Return the (X, Y) coordinate for the center point of the cell that contains the specified text.  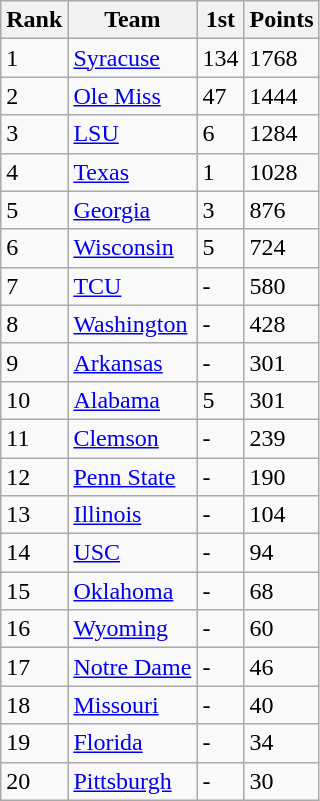
Alabama (132, 400)
Georgia (132, 210)
19 (34, 743)
20 (34, 781)
47 (220, 96)
USC (132, 553)
Team (132, 20)
1028 (282, 172)
11 (34, 438)
40 (282, 705)
15 (34, 591)
34 (282, 743)
94 (282, 553)
13 (34, 515)
LSU (132, 134)
134 (220, 58)
1444 (282, 96)
104 (282, 515)
TCU (132, 286)
46 (282, 667)
16 (34, 629)
8 (34, 324)
7 (34, 286)
Penn State (132, 477)
Syracuse (132, 58)
Washington (132, 324)
Missouri (132, 705)
Texas (132, 172)
428 (282, 324)
876 (282, 210)
30 (282, 781)
Wisconsin (132, 248)
Notre Dame (132, 667)
Clemson (132, 438)
Wyoming (132, 629)
60 (282, 629)
1768 (282, 58)
10 (34, 400)
1284 (282, 134)
Rank (34, 20)
Ole Miss (132, 96)
Florida (132, 743)
724 (282, 248)
239 (282, 438)
Pittsburgh (132, 781)
68 (282, 591)
4 (34, 172)
Points (282, 20)
Oklahoma (132, 591)
190 (282, 477)
Arkansas (132, 362)
Illinois (132, 515)
1st (220, 20)
17 (34, 667)
12 (34, 477)
14 (34, 553)
580 (282, 286)
9 (34, 362)
18 (34, 705)
2 (34, 96)
